Identify which cell holds the provided text, then report its [X, Y] central coordinate. 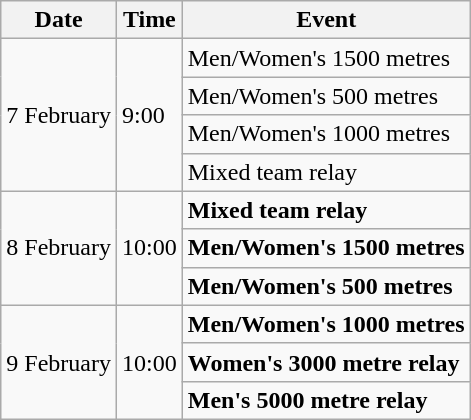
9 February [59, 362]
8 February [59, 248]
9:00 [149, 115]
Women's 3000 metre relay [326, 362]
Men's 5000 metre relay [326, 400]
7 February [59, 115]
Time [149, 20]
Date [59, 20]
Event [326, 20]
